Scan for the cell matching the given text and deliver its (x, y) coordinate at center. 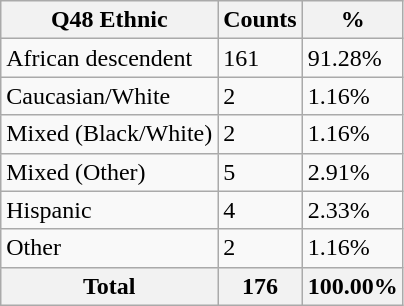
Other (110, 248)
Total (110, 286)
161 (260, 58)
African descendent (110, 58)
Mixed (Black/White) (110, 134)
2.33% (352, 210)
5 (260, 172)
Mixed (Other) (110, 172)
Hispanic (110, 210)
Q48 Ethnic (110, 20)
Caucasian/White (110, 96)
100.00% (352, 286)
4 (260, 210)
176 (260, 286)
Counts (260, 20)
91.28% (352, 58)
2.91% (352, 172)
% (352, 20)
